Capture the cell that displays the provided text and extract its (x, y) central coordinate. 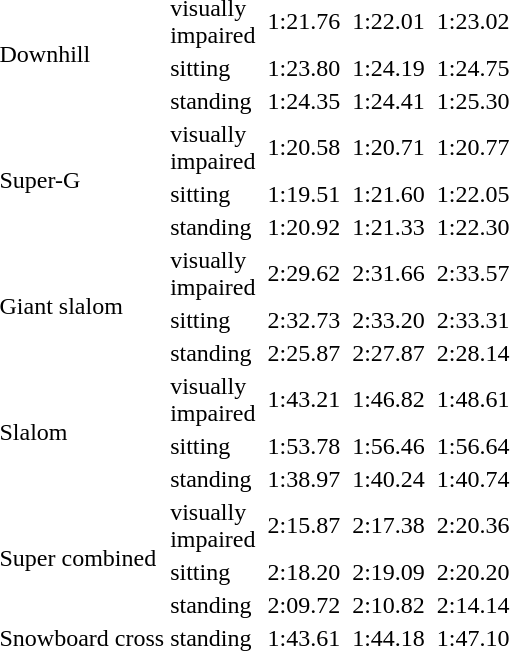
1:56.46 (389, 446)
2:27.87 (389, 353)
2:19.09 (389, 572)
2:31.66 (389, 274)
1:38.97 (304, 479)
1:40.24 (389, 479)
1:19.51 (304, 194)
1:43.21 (304, 400)
2:10.82 (389, 605)
2:18.20 (304, 572)
2:15.87 (304, 526)
1:23.80 (304, 68)
1:24.19 (389, 68)
2:25.87 (304, 353)
1:46.82 (389, 400)
1:24.35 (304, 101)
1:20.92 (304, 227)
2:29.62 (304, 274)
1:20.71 (389, 148)
1:53.78 (304, 446)
1:24.41 (389, 101)
1:21.60 (389, 194)
2:09.72 (304, 605)
2:33.20 (389, 320)
1:21.33 (389, 227)
1:20.58 (304, 148)
2:17.38 (389, 526)
2:32.73 (304, 320)
